Search for the cell housing the specified text and yield its [x, y] center coordinate. 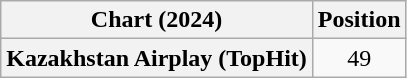
Chart (2024) [157, 20]
Kazakhstan Airplay (TopHit) [157, 58]
Position [359, 20]
49 [359, 58]
